Capture the cell that displays the provided text and extract its (X, Y) central coordinate. 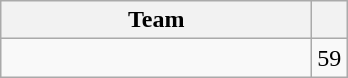
Team (156, 20)
59 (330, 58)
